Detect which cell encompasses the target text, then output its (X, Y) center coordinate. 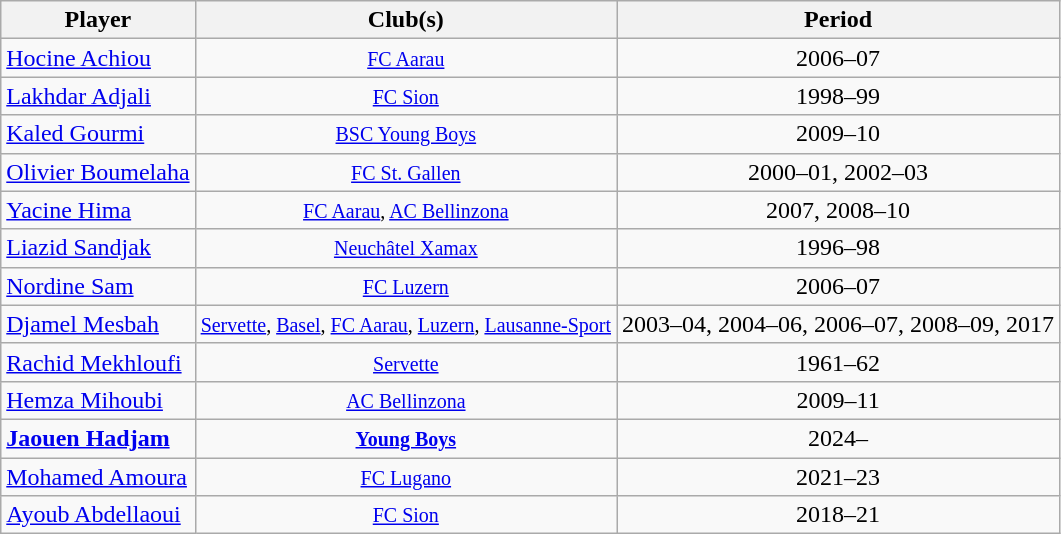
2000–01, 2002–03 (838, 172)
2009–11 (838, 400)
Liazid Sandjak (98, 248)
1961–62 (838, 362)
Kaled Gourmi (98, 134)
FC St. Gallen (406, 172)
Jaouen Hadjam (98, 438)
2018–21 (838, 515)
FC Aarau (406, 58)
Young Boys (406, 438)
Ayoub Abdellaoui (98, 515)
BSC Young Boys (406, 134)
2003–04, 2004–06, 2006–07, 2008–09, 2017 (838, 324)
Hemza Mihoubi (98, 400)
Period (838, 20)
1998–99 (838, 96)
Servette (406, 362)
Yacine Hima (98, 210)
Hocine Achiou (98, 58)
Nordine Sam (98, 286)
AC Bellinzona (406, 400)
Club(s) (406, 20)
FC Lugano (406, 477)
Djamel Mesbah (98, 324)
FC Aarau, AC Bellinzona (406, 210)
Player (98, 20)
2007, 2008–10 (838, 210)
Neuchâtel Xamax (406, 248)
2009–10 (838, 134)
Lakhdar Adjali (98, 96)
FC Luzern (406, 286)
2021–23 (838, 477)
Olivier Boumelaha (98, 172)
1996–98 (838, 248)
Rachid Mekhloufi (98, 362)
2024– (838, 438)
Mohamed Amoura (98, 477)
Servette, Basel, FC Aarau, Luzern, Lausanne-Sport (406, 324)
